Locate the cell with the specified text and output its (x, y) center coordinate. 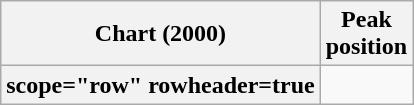
Peakposition (366, 34)
Chart (2000) (160, 34)
scope="row" rowheader=true (160, 85)
